Extract the (x, y) coordinate from the center of the cell holding the provided text.  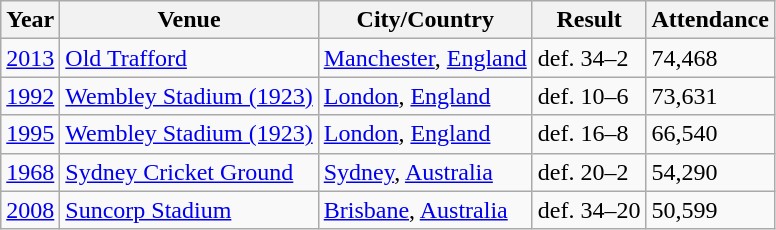
def. 10–6 (589, 96)
Venue (189, 20)
54,290 (710, 172)
def. 20–2 (589, 172)
73,631 (710, 96)
City/Country (425, 20)
def. 34–2 (589, 58)
66,540 (710, 134)
Suncorp Stadium (189, 210)
def. 34–20 (589, 210)
2008 (30, 210)
Brisbane, Australia (425, 210)
Sydney, Australia (425, 172)
def. 16–8 (589, 134)
Manchester, England (425, 58)
1995 (30, 134)
1992 (30, 96)
50,599 (710, 210)
Year (30, 20)
2013 (30, 58)
Result (589, 20)
Sydney Cricket Ground (189, 172)
Old Trafford (189, 58)
74,468 (710, 58)
Attendance (710, 20)
1968 (30, 172)
